Pinpoint the cell where the given text exists, returning its [X, Y] midpoint coordinate. 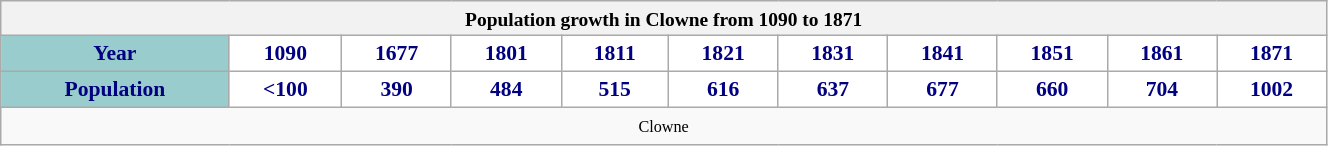
Year [115, 54]
677 [943, 90]
1841 [943, 54]
1677 [397, 54]
1801 [506, 54]
1871 [1272, 54]
1861 [1162, 54]
1851 [1052, 54]
637 [833, 90]
Population growth in Clowne from 1090 to 1871 [664, 18]
704 [1162, 90]
Clowne [664, 126]
660 [1052, 90]
616 [723, 90]
515 [614, 90]
Population [115, 90]
1002 [1272, 90]
1811 [614, 54]
484 [506, 90]
<100 [286, 90]
1831 [833, 54]
1090 [286, 54]
1821 [723, 54]
390 [397, 90]
